Provide the (X, Y) coordinate of the cell's center where the given text is located.  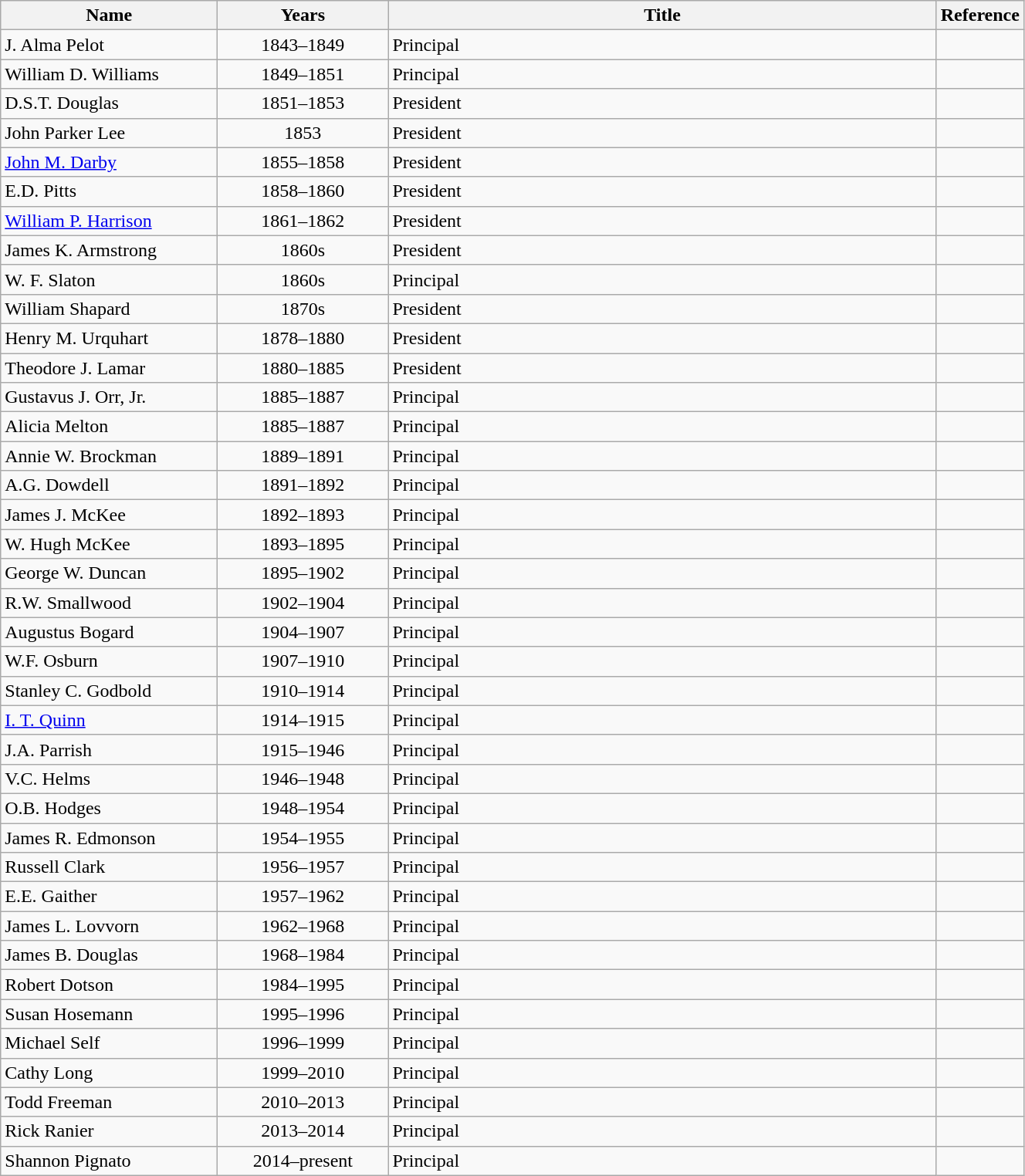
1996–1999 (303, 1043)
Susan Hosemann (110, 1014)
John Parker Lee (110, 133)
Cathy Long (110, 1073)
1849–1851 (303, 74)
1946–1948 (303, 779)
E.E. Gaither (110, 897)
W. F. Slaton (110, 279)
Michael Self (110, 1043)
William P. Harrison (110, 221)
Stanley C. Godbold (110, 691)
1861–1862 (303, 221)
V.C. Helms (110, 779)
1880–1885 (303, 368)
Rick Ranier (110, 1131)
1895–1902 (303, 573)
James B. Douglas (110, 955)
1853 (303, 133)
Gustavus J. Orr, Jr. (110, 397)
1956–1957 (303, 867)
1870s (303, 309)
Name (110, 15)
1907–1910 (303, 661)
1904–1907 (303, 632)
1968–1984 (303, 955)
1843–1849 (303, 45)
James J. McKee (110, 515)
1962–1968 (303, 926)
Robert Dotson (110, 985)
Todd Freeman (110, 1102)
1914–1915 (303, 720)
James L. Lovvorn (110, 926)
E.D. Pitts (110, 191)
I. T. Quinn (110, 720)
James R. Edmonson (110, 837)
1858–1860 (303, 191)
1893–1895 (303, 544)
W. Hugh McKee (110, 544)
1891–1892 (303, 485)
1954–1955 (303, 837)
Augustus Bogard (110, 632)
D.S.T. Douglas (110, 103)
1892–1893 (303, 515)
Title (662, 15)
1889–1891 (303, 456)
1984–1995 (303, 985)
1855–1858 (303, 162)
Years (303, 15)
J.A. Parrish (110, 749)
Shannon Pignato (110, 1161)
William Shapard (110, 309)
Alicia Melton (110, 427)
George W. Duncan (110, 573)
William D. Williams (110, 74)
Theodore J. Lamar (110, 368)
Reference (980, 15)
2010–2013 (303, 1102)
1902–1904 (303, 603)
1915–1946 (303, 749)
O.B. Hodges (110, 808)
James K. Armstrong (110, 250)
1999–2010 (303, 1073)
1948–1954 (303, 808)
R.W. Smallwood (110, 603)
J. Alma Pelot (110, 45)
Henry M. Urquhart (110, 338)
Russell Clark (110, 867)
A.G. Dowdell (110, 485)
1957–1962 (303, 897)
1851–1853 (303, 103)
John M. Darby (110, 162)
2013–2014 (303, 1131)
2014–present (303, 1161)
1878–1880 (303, 338)
Annie W. Brockman (110, 456)
W.F. Osburn (110, 661)
1995–1996 (303, 1014)
1910–1914 (303, 691)
